Determine the (x, y) coordinate at the center of the cell enclosing the given text.  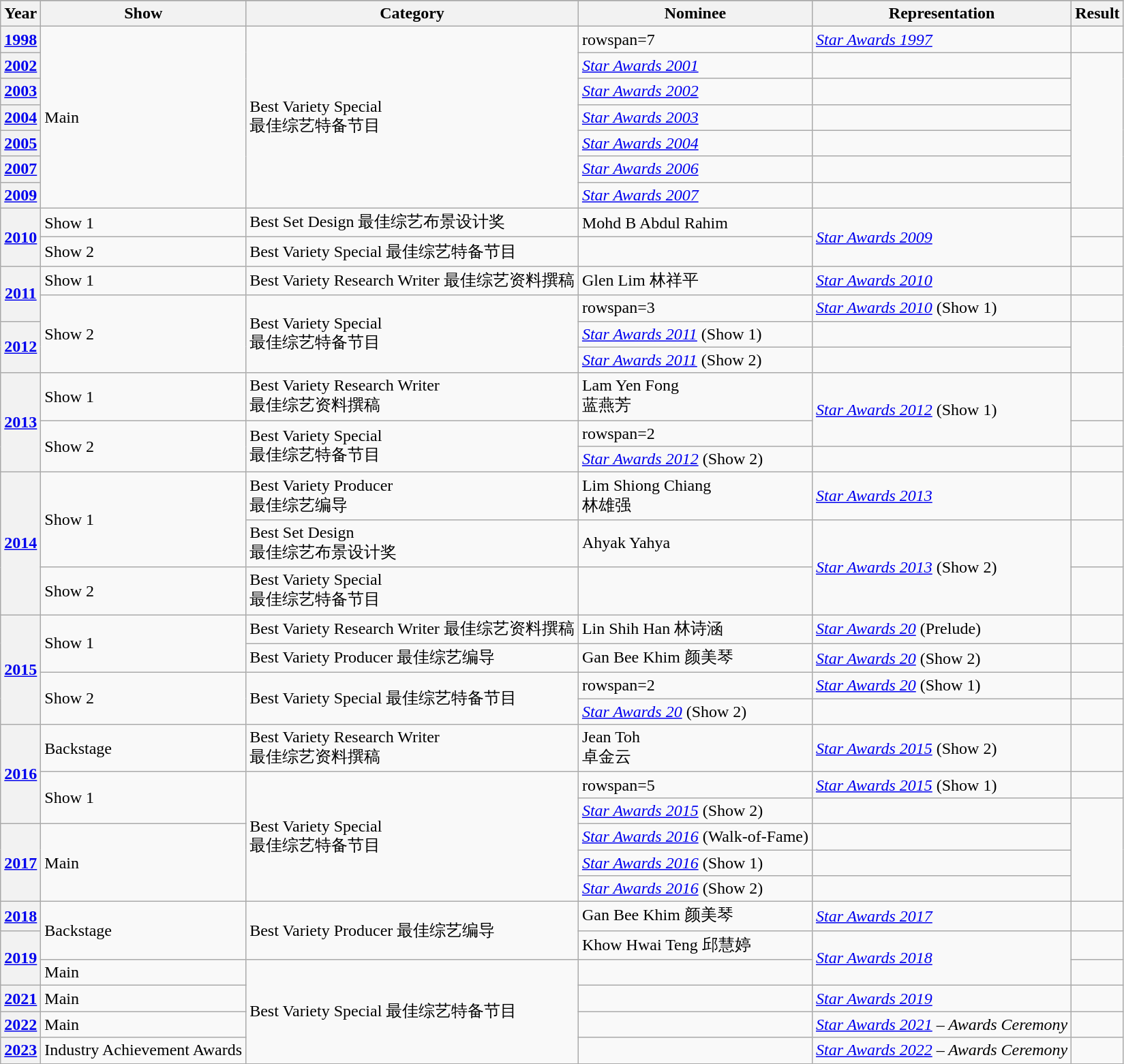
Star Awards 2010 (Show 1) (942, 308)
1998 (20, 40)
Star Awards 2016 (Show 1) (695, 862)
Ahyak Yahya (695, 543)
Star Awards 2019 (942, 999)
Lam Yen Fong 蓝燕芳 (695, 397)
Star Awards 2016 (Show 2) (695, 889)
Lin Shih Han 林诗涵 (695, 630)
2022 (20, 1024)
rowspan=5 (695, 785)
Star Awards 2011 (Show 1) (695, 334)
Star Awards 2013 (Show 2) (942, 567)
2003 (20, 91)
Jean Toh 卓金云 (695, 748)
Star Awards 2017 (942, 916)
2007 (20, 169)
Show (143, 14)
Star Awards 2006 (695, 169)
2005 (20, 143)
Star Awards 2021 – Awards Ceremony (942, 1024)
Star Awards 2002 (695, 91)
2015 (20, 669)
2009 (20, 195)
Industry Achievement Awards (143, 1050)
Best Set Design 最佳综艺布景设计奖 (412, 222)
Star Awards 2012 (Show 1) (942, 410)
2010 (20, 237)
2011 (20, 293)
2021 (20, 999)
2012 (20, 347)
Year (20, 14)
Star Awards 2018 (942, 958)
2016 (20, 774)
Category (412, 14)
Nominee (695, 14)
2004 (20, 117)
Glen Lim 林祥平 (695, 281)
Star Awards 2015 (Show 1) (942, 785)
Star Awards 1997 (942, 40)
Star Awards 2010 (942, 281)
Star Awards 2013 (942, 496)
Star Awards 2007 (695, 195)
Best Set Design最佳综艺布景设计奖 (412, 543)
Star Awards 2004 (695, 143)
Mohd B Abdul Rahim (695, 222)
Star Awards 2016 (Walk-of-Fame) (695, 836)
Star Awards 2001 (695, 65)
2002 (20, 65)
rowspan=3 (695, 308)
Star Awards 2009 (942, 237)
Star Awards 2003 (695, 117)
Star Awards 20 (Show 1) (942, 686)
Star Awards 2022 – Awards Ceremony (942, 1050)
Representation (942, 14)
2013 (20, 423)
Star Awards 2011 (Show 2) (695, 360)
2023 (20, 1050)
Best Variety Producer最佳综艺编导 (412, 496)
2019 (20, 958)
Result (1097, 14)
2014 (20, 544)
2017 (20, 862)
Khow Hwai Teng 邱慧婷 (695, 945)
Lim Shiong Chiang 林雄强 (695, 496)
Star Awards 20 (Prelude) (942, 630)
rowspan=7 (695, 40)
2018 (20, 916)
Star Awards 2012 (Show 2) (695, 459)
